Find where the given text appears and provide that cell's center as (x, y) coordinate. 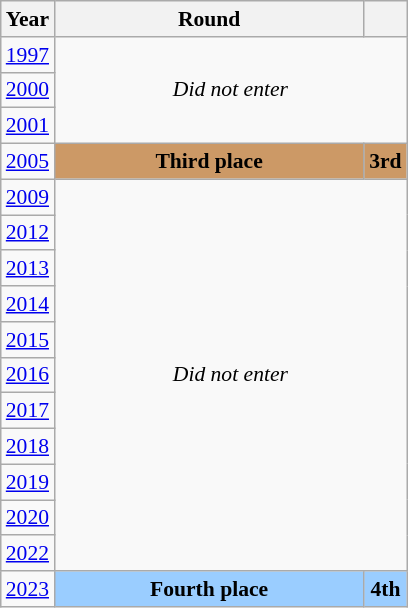
1997 (28, 55)
3rd (386, 162)
2019 (28, 482)
Fourth place (209, 589)
4th (386, 589)
2023 (28, 589)
Year (28, 19)
Third place (209, 162)
2001 (28, 126)
2012 (28, 233)
2020 (28, 518)
Round (209, 19)
2000 (28, 90)
2009 (28, 197)
2013 (28, 269)
2017 (28, 411)
2016 (28, 375)
2014 (28, 304)
2018 (28, 447)
2005 (28, 162)
2022 (28, 554)
2015 (28, 340)
